Search for the cell housing the specified text and yield its (X, Y) center coordinate. 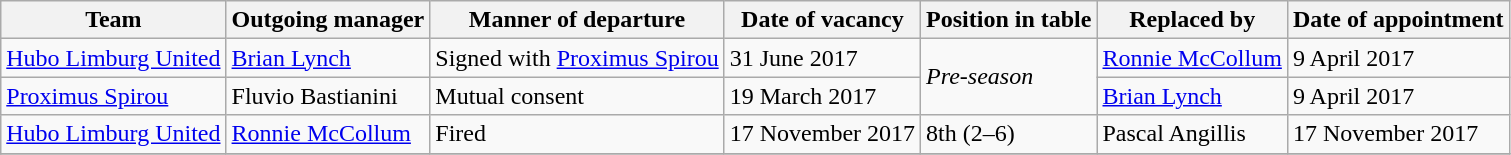
Fired (577, 134)
Team (114, 20)
Signed with Proximus Spirou (577, 58)
31 June 2017 (822, 58)
Manner of departure (577, 20)
Date of appointment (1398, 20)
Mutual consent (577, 96)
8th (2–6) (1009, 134)
19 March 2017 (822, 96)
Position in table (1009, 20)
Pascal Angillis (1192, 134)
Proximus Spirou (114, 96)
Pre-season (1009, 77)
Outgoing manager (328, 20)
Replaced by (1192, 20)
Fluvio Bastianini (328, 96)
Date of vacancy (822, 20)
